Locate the cell with the specified text and output its (X, Y) center coordinate. 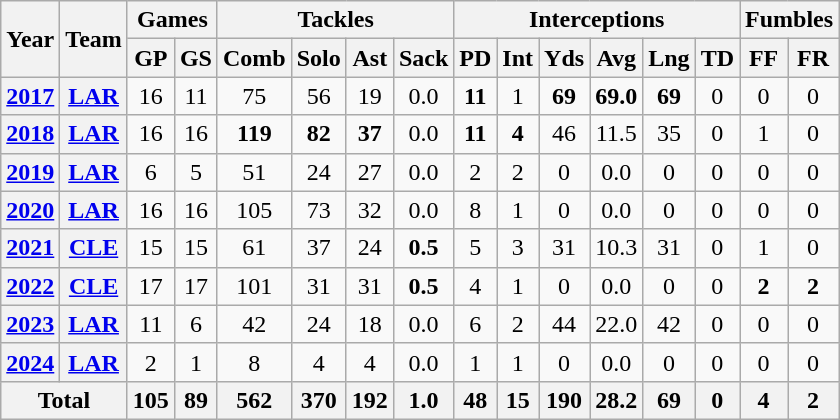
Year (30, 39)
69.0 (616, 96)
FR (814, 58)
35 (669, 134)
192 (370, 400)
27 (370, 172)
GS (196, 58)
Int (518, 58)
46 (564, 134)
Tackles (335, 20)
1.0 (423, 400)
Fumbles (790, 20)
89 (196, 400)
22.0 (616, 324)
Lng (669, 58)
PD (476, 58)
Interceptions (597, 20)
370 (318, 400)
32 (370, 210)
73 (318, 210)
Sack (423, 58)
75 (254, 96)
Total (64, 400)
190 (564, 400)
28.2 (616, 400)
101 (254, 286)
10.3 (616, 248)
Games (172, 20)
2024 (30, 362)
56 (318, 96)
82 (318, 134)
FF (764, 58)
Comb (254, 58)
TD (717, 58)
GP (150, 58)
44 (564, 324)
3 (518, 248)
11.5 (616, 134)
Avg (616, 58)
48 (476, 400)
2023 (30, 324)
Ast (370, 58)
Solo (318, 58)
562 (254, 400)
61 (254, 248)
2020 (30, 210)
2019 (30, 172)
2018 (30, 134)
51 (254, 172)
19 (370, 96)
Team (94, 39)
119 (254, 134)
2022 (30, 286)
18 (370, 324)
Yds (564, 58)
2021 (30, 248)
2017 (30, 96)
